Output the (X, Y) coordinate of the center of the cell containing the given text.  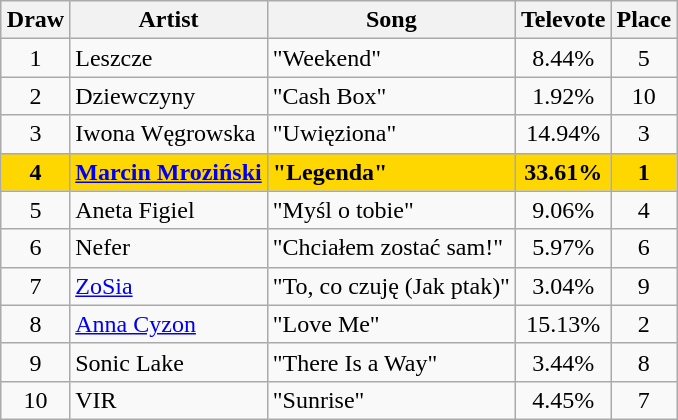
"Weekend" (391, 58)
"There Is a Way" (391, 362)
"Sunrise" (391, 400)
"Cash Box" (391, 96)
VIR (169, 400)
"Chciałem zostać sam!" (391, 248)
33.61% (562, 172)
"To, co czuję (Jak ptak)" (391, 286)
Place (644, 20)
Anna Cyzon (169, 324)
Sonic Lake (169, 362)
"Myśl o tobie" (391, 210)
Aneta Figiel (169, 210)
Draw (35, 20)
3.04% (562, 286)
Dziewczyny (169, 96)
5.97% (562, 248)
Artist (169, 20)
4.45% (562, 400)
Iwona Węgrowska (169, 134)
"Love Me" (391, 324)
Nefer (169, 248)
Marcin Mroziński (169, 172)
Televote (562, 20)
ZoSia (169, 286)
Song (391, 20)
"Legenda" (391, 172)
8.44% (562, 58)
14.94% (562, 134)
9.06% (562, 210)
"Uwięziona" (391, 134)
1.92% (562, 96)
15.13% (562, 324)
Leszcze (169, 58)
3.44% (562, 362)
